Determine the (x, y) coordinate at the center of the cell enclosing the given text.  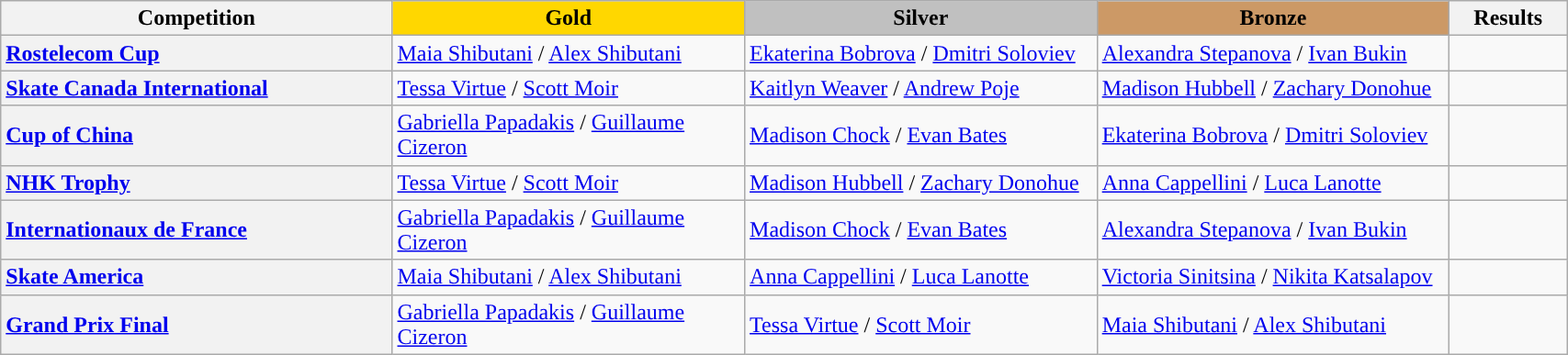
Results (1508, 18)
Grand Prix Final (197, 325)
Victoria Sinitsina / Nikita Katsalapov (1273, 277)
Bronze (1273, 18)
Competition (197, 18)
Rostelecom Cup (197, 53)
Skate America (197, 277)
Skate Canada International (197, 88)
Internationaux de France (197, 229)
Gold (569, 18)
NHK Trophy (197, 183)
Kaitlyn Weaver / Andrew Poje (921, 88)
Cup of China (197, 136)
Silver (921, 18)
